Determine the (X, Y) coordinate at the center of the cell enclosing the given text.  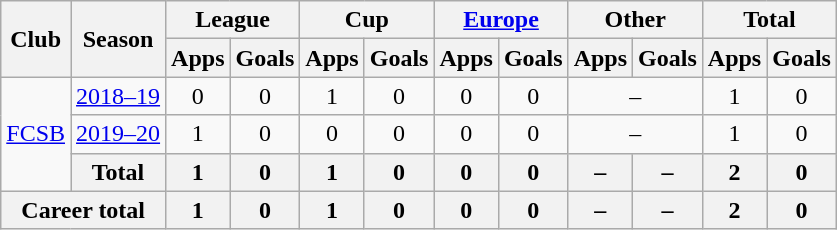
2018–19 (118, 96)
Season (118, 39)
Career total (84, 210)
Cup (367, 20)
Club (36, 39)
2019–20 (118, 134)
League (233, 20)
Europe (501, 20)
FCSB (36, 134)
Other (635, 20)
